Return [x, y] of the center of cell containing provided text 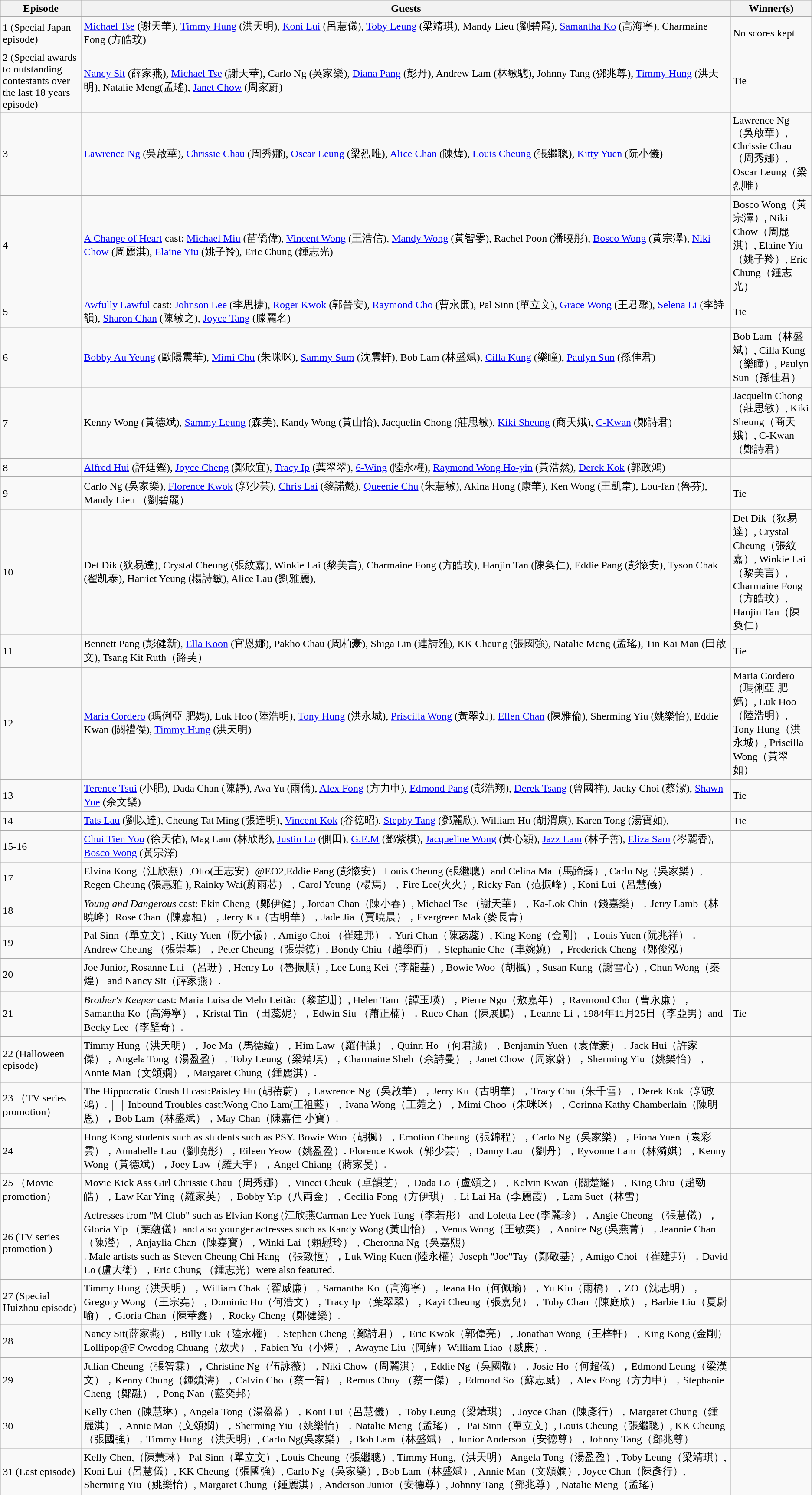
Winner(s) [771, 9]
14 [41, 821]
Carlo Ng (吳家樂), Florence Kwok (郭少芸), Chris Lai (黎諾懿), Queenie Chu (朱慧敏), Akina Hong (康華), Ken Wong (王凱韋), Lou-fan (魯芬), Mandy Lieu （劉碧麗） [406, 493]
Bennett Pang (彭健新), Ella Koon (官恩娜), Pakho Chau (周柏豪), Shiga Lin (連詩雅), KK Cheung (張國強), Natalie Meng (孟瑤), Tin Kai Man (田啟文), Tsang Kit Ruth（路芙） [406, 651]
Episode [41, 9]
17 [41, 878]
Tats Lau (劉以達), Cheung Tat Ming (張達明), Vincent Kok (谷德昭), Stephy Tang (鄧麗欣), William Hu (胡渭康), Karen Tong (湯寶如), [406, 821]
22 (Halloween episode) [41, 1060]
1 (Special Japan episode) [41, 33]
7 [41, 423]
11 [41, 651]
12 [41, 724]
24 [41, 1151]
4 [41, 246]
Maria Cordero（瑪俐亞 肥媽）, Luk Hoo（陸浩明）, Tony Hung（洪永城）, Priscilla Wong（黃翠如） [771, 724]
Guests [406, 9]
2 (Special awards to outstanding contestants over the last 18 years episode) [41, 81]
Alfred Hui (許廷鏗), Joyce Cheng (鄭欣宜), Tracy Ip (葉翠翠), 6-Wing (陸永權), Raymond Wong Ho-yin (黃浩然), Derek Kok (郭政鴻) [406, 468]
25 （Movie promotion） [41, 1190]
28 [41, 1341]
Bob Lam（林盛斌）, Cilla Kung（樂瞳）, Paulyn Sun（孫佳君） [771, 358]
Lawrence Ng（吳啟華）, Chrissie Chau（周秀娜）, Oscar Leung（梁烈唯） [771, 154]
No scores kept [771, 33]
Det Dik（狄易達）, Crystal Cheung（張紋嘉）, Winkie Lai（黎美言）, Charmaine Fong（方皓玟）, Hanjin Tan（陳奐仁） [771, 572]
23 （TV series promotion） [41, 1105]
Jacquelin Chong（莊思敏）, Kiki Sheung（商天娥）, C-Kwan（鄭詩君） [771, 423]
Joe Junior, Rosanne Lui （呂珊）, Henry Lo（魯振順）, Lee Lung Kei（李龍基）, Bowie Woo（胡楓）, Susan Kung（謝雪心）, Chun Wong（秦煌） and Nancy Sit（薛家燕）. [406, 975]
Chui Tien You (徐天佑), Mag Lam (林欣彤), Justin Lo (側田), G.E.M (鄧紫棋), Jacqueline Wong (黃心穎), Jazz Lam (林子善), Eliza Sam (岑麗香), Bosco Wong (黃宗澤) [406, 846]
20 [41, 975]
5 [41, 312]
Kenny Wong (黃德斌), Sammy Leung (森美), Kandy Wong (黃山怡), Jacquelin Chong (莊思敏), Kiki Sheung (商天娥), C-Kwan (鄭詩君) [406, 423]
6 [41, 358]
18 [41, 910]
19 [41, 943]
Bosco Wong（黃宗澤）, Niki Chow（周麗淇）, Elaine Yiu（姚子羚）, Eric Chung（鍾志光） [771, 246]
Bobby Au Yeung (歐陽震華), Mimi Chu (朱咪咪), Sammy Sum (沈震軒), Bob Lam (林盛斌), Cilla Kung (樂瞳), Paulyn Sun (孫佳君) [406, 358]
26 (TV series promotion ) [41, 1243]
30 [41, 1426]
10 [41, 572]
9 [41, 493]
8 [41, 468]
13 [41, 795]
15-16 [41, 846]
Lawrence Ng (吳啟華), Chrissie Chau (周秀娜), Oscar Leung (梁烈唯), Alice Chan (陳煒), Louis Cheung (張繼聰), Kitty Yuen (阮小儀) [406, 154]
21 [41, 1014]
29 [41, 1380]
31 (Last episode) [41, 1472]
3 [41, 154]
Michael Tse (謝天華), Timmy Hung (洪天明), Koni Lui (呂慧儀), Toby Leung (梁靖琪), Mandy Lieu (劉碧麗), Samantha Ko (高海寧), Charmaine Fong (方皓玟) [406, 33]
Terence Tsui (小肥), Dada Chan (陳靜), Ava Yu (雨僑), Alex Fong (方力申), Edmond Pang (彭浩翔), Derek Tsang (曾國祥), Jacky Choi (蔡潔), Shawn Yue (余文樂) [406, 795]
27 (Special Huizhou episode) [41, 1302]
